Capture the cell that displays the provided text and extract its (X, Y) central coordinate. 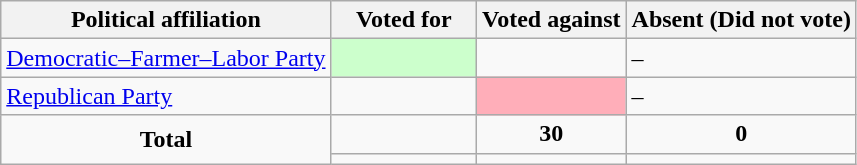
30 (551, 134)
Total (166, 140)
0 (741, 134)
Political affiliation (166, 20)
Republican Party (166, 96)
Voted for (404, 20)
Democratic–Farmer–Labor Party (166, 58)
Absent (Did not vote) (741, 20)
Voted against (551, 20)
